Return (X, Y) of the center of cell containing provided text 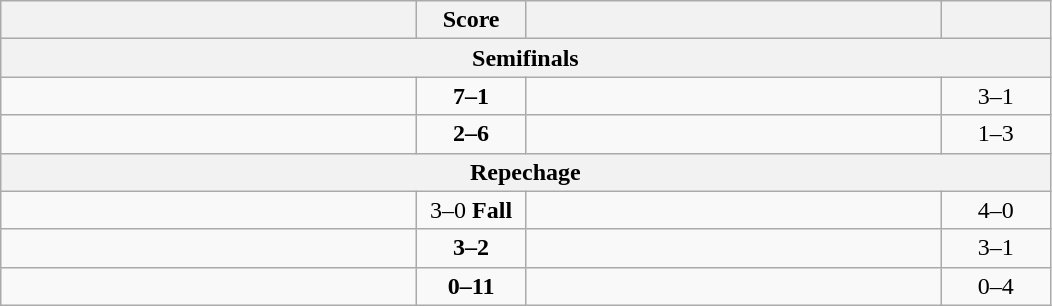
7–1 (472, 96)
3–2 (472, 248)
3–0 Fall (472, 210)
0–4 (996, 286)
Repechage (526, 172)
0–11 (472, 286)
2–6 (472, 134)
4–0 (996, 210)
1–3 (996, 134)
Semifinals (526, 58)
Score (472, 20)
